Capture the cell that displays the provided text and extract its [X, Y] central coordinate. 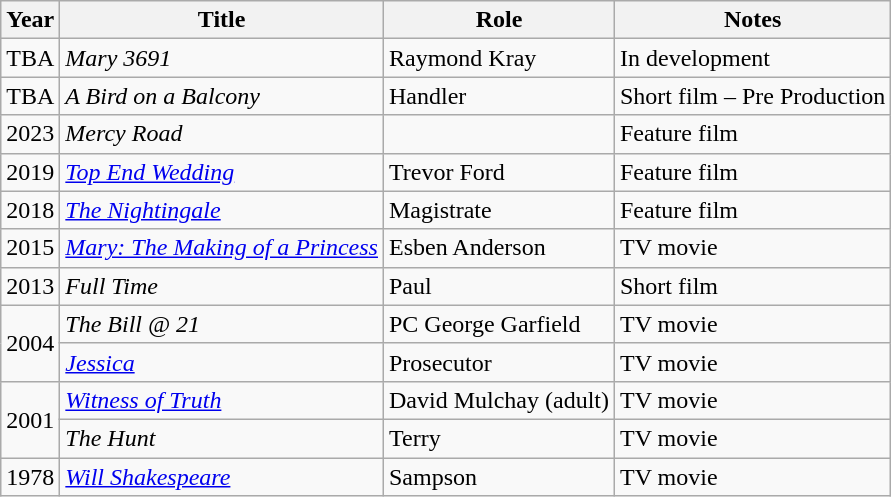
Notes [752, 20]
Handler [498, 96]
David Mulchay (adult) [498, 400]
Mary: The Making of a Princess [222, 248]
Esben Anderson [498, 248]
The Bill @ 21 [222, 324]
2001 [30, 419]
PC George Garfield [498, 324]
Paul [498, 286]
Magistrate [498, 210]
2023 [30, 134]
Mary 3691 [222, 58]
A Bird on a Balcony [222, 96]
Witness of Truth [222, 400]
2015 [30, 248]
Short film – Pre Production [752, 96]
2013 [30, 286]
The Nightingale [222, 210]
Prosecutor [498, 362]
Will Shakespeare [222, 477]
In development [752, 58]
1978 [30, 477]
2019 [30, 172]
Mercy Road [222, 134]
Raymond Kray [498, 58]
Top End Wedding [222, 172]
Short film [752, 286]
Terry [498, 438]
The Hunt [222, 438]
Year [30, 20]
2018 [30, 210]
Sampson [498, 477]
Jessica [222, 362]
Role [498, 20]
Trevor Ford [498, 172]
Title [222, 20]
Full Time [222, 286]
2004 [30, 343]
